Identify which cell holds the provided text, then report its (X, Y) central coordinate. 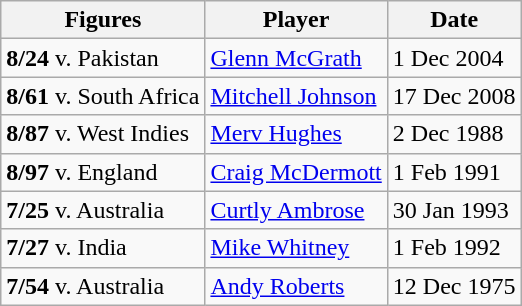
Merv Hughes (296, 134)
8/97 v. England (103, 172)
Date (454, 20)
Curtly Ambrose (296, 210)
30 Jan 1993 (454, 210)
7/27 v. India (103, 248)
Craig McDermott (296, 172)
Figures (103, 20)
8/24 v. Pakistan (103, 58)
1 Feb 1992 (454, 248)
1 Feb 1991 (454, 172)
2 Dec 1988 (454, 134)
Mitchell Johnson (296, 96)
Andy Roberts (296, 286)
1 Dec 2004 (454, 58)
7/25 v. Australia (103, 210)
17 Dec 2008 (454, 96)
Player (296, 20)
Mike Whitney (296, 248)
Glenn McGrath (296, 58)
8/61 v. South Africa (103, 96)
12 Dec 1975 (454, 286)
7/54 v. Australia (103, 286)
8/87 v. West Indies (103, 134)
